Scan for the cell matching the given text and deliver its (X, Y) coordinate at center. 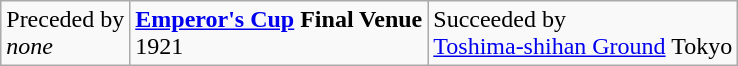
Emperor's Cup Final Venue1921 (279, 34)
Preceded bynone (66, 34)
Succeeded byToshima-shihan Ground Tokyo (583, 34)
